Return (x, y) of the center of cell containing provided text 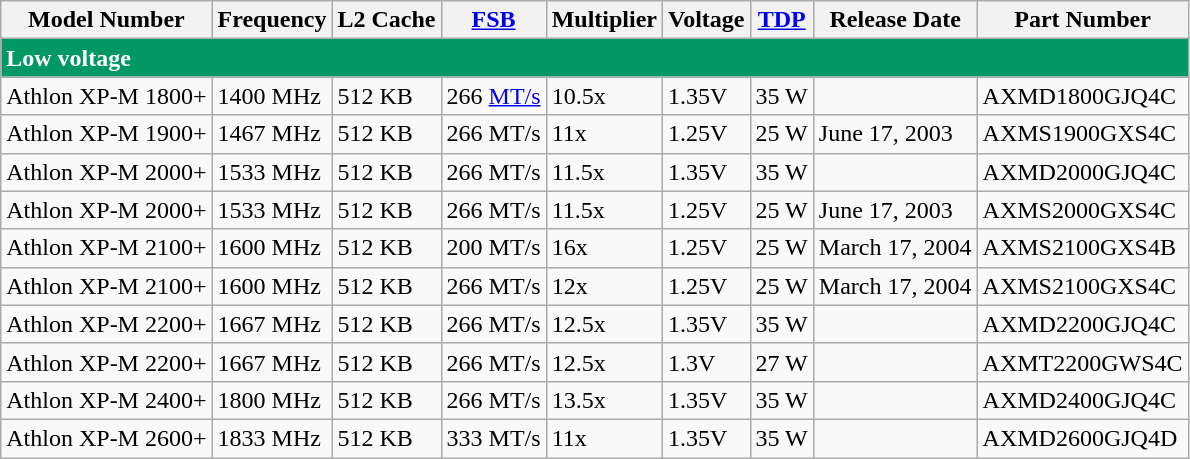
AXMS2000GXS4C (1082, 210)
10.5x (604, 96)
1800 MHz (272, 400)
FSB (494, 20)
13.5x (604, 400)
AXMT2200GWS4C (1082, 362)
Voltage (707, 20)
AXMD2400GJQ4C (1082, 400)
AXMS2100GXS4B (1082, 248)
AXMD2600GJQ4D (1082, 438)
16x (604, 248)
Athlon XP-M 1800+ (106, 96)
Model Number (106, 20)
Athlon XP-M 1900+ (106, 134)
1467 MHz (272, 134)
Part Number (1082, 20)
1833 MHz (272, 438)
Low voltage (594, 58)
200 MT/s (494, 248)
12x (604, 286)
Athlon XP-M 2400+ (106, 400)
Multiplier (604, 20)
AXMD2000GJQ4C (1082, 172)
1400 MHz (272, 96)
AXMS1900GXS4C (1082, 134)
AXMD1800GJQ4C (1082, 96)
333 MT/s (494, 438)
1.3V (707, 362)
TDP (782, 20)
AXMS2100GXS4C (1082, 286)
Frequency (272, 20)
27 W (782, 362)
Release Date (895, 20)
AXMD2200GJQ4C (1082, 324)
Athlon XP-M 2600+ (106, 438)
L2 Cache (386, 20)
